Capture the cell that displays the provided text and extract its (x, y) central coordinate. 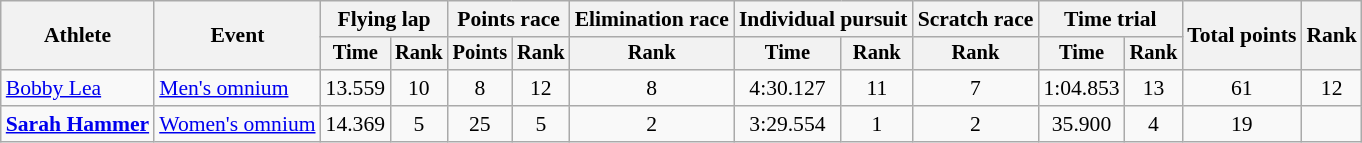
61 (1242, 88)
4 (1154, 124)
Sarah Hammer (78, 124)
1 (877, 124)
Women's omnium (237, 124)
13 (1154, 88)
Scratch race (976, 19)
14.369 (356, 124)
25 (480, 124)
3:29.554 (788, 124)
Bobby Lea (78, 88)
Men's omnium (237, 88)
Flying lap (384, 19)
Total points (1242, 36)
13.559 (356, 88)
Time trial (1110, 19)
Individual pursuit (824, 19)
Event (237, 36)
10 (419, 88)
Athlete (78, 36)
35.900 (1081, 124)
11 (877, 88)
Points race (509, 19)
Elimination race (652, 19)
4:30.127 (788, 88)
1:04.853 (1081, 88)
7 (976, 88)
Points (480, 54)
19 (1242, 124)
